Detect which cell encompasses the target text, then output its [X, Y] center coordinate. 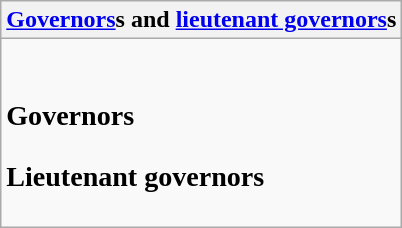
GovernorsLieutenant governors [202, 133]
Governorss and lieutenant governorss [202, 20]
